From the cell containing the given text, extract its center point as (x, y) coordinate. 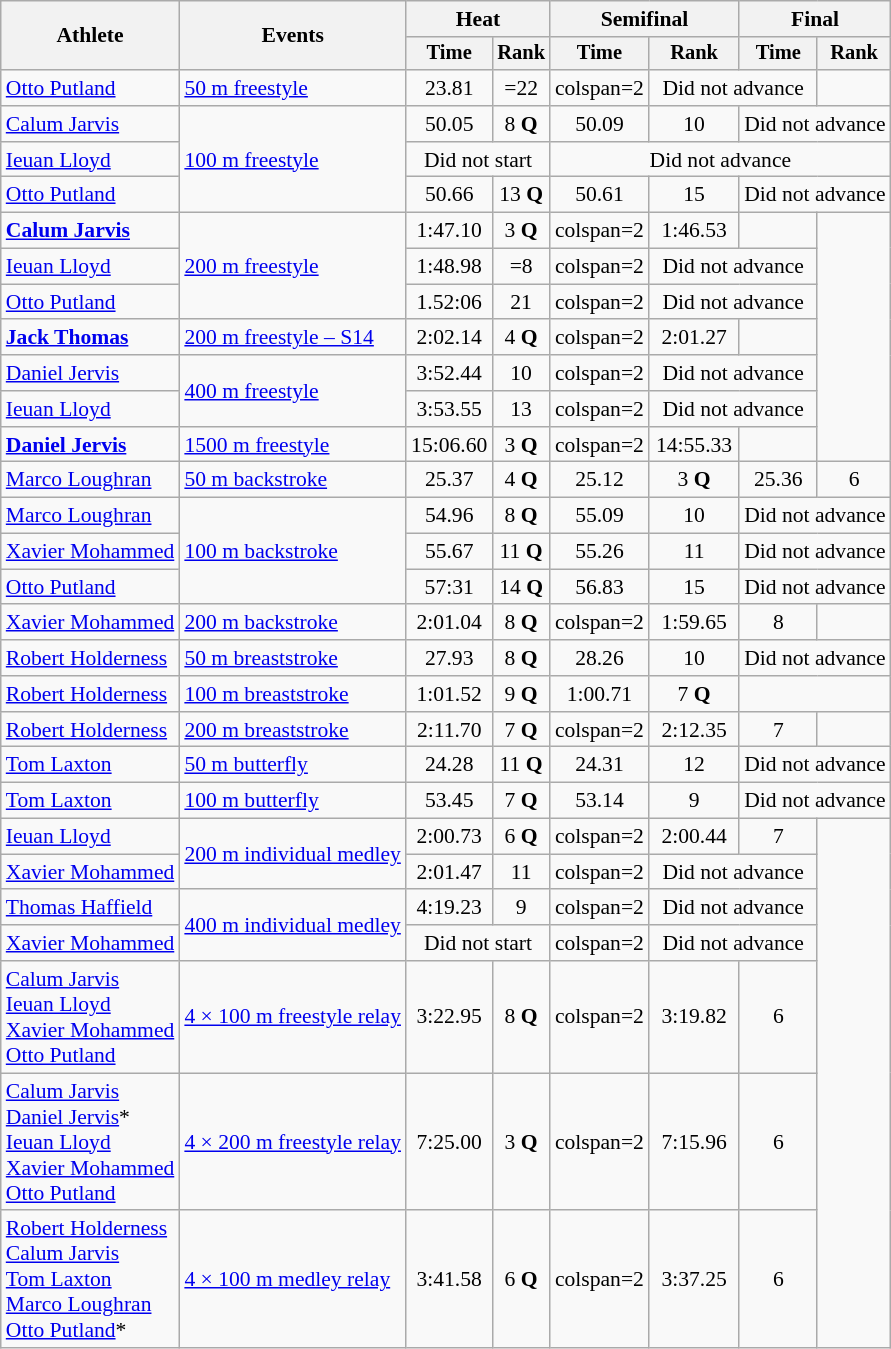
50.66 (449, 195)
=22 (521, 88)
Athlete (90, 36)
2:00.73 (449, 837)
Jack Thomas (90, 338)
24.31 (600, 765)
1:47.10 (449, 231)
3:19.82 (694, 1017)
13 (521, 409)
Heat (478, 19)
50.09 (600, 124)
=8 (521, 267)
2:01.47 (449, 872)
1:00.71 (600, 694)
3:22.95 (449, 1017)
100 m butterfly (292, 801)
7:15.96 (694, 1142)
25.12 (600, 480)
3:41.58 (449, 1280)
200 m freestyle (292, 266)
2:01.04 (449, 623)
55.09 (600, 516)
56.83 (600, 587)
13 Q (521, 195)
2:01.27 (694, 338)
Calum JarvisDaniel Jervis*Ieuan LloydXavier MohammedOtto Putland (90, 1142)
3:53.55 (449, 409)
4 × 100 m medley relay (292, 1280)
57:31 (449, 587)
25.36 (778, 480)
1:48.98 (449, 267)
55.26 (600, 552)
100 m breaststroke (292, 694)
Thomas Haffield (90, 908)
7:25.00 (449, 1142)
1:59.65 (694, 623)
54.96 (449, 516)
2:00.44 (694, 837)
4:19.23 (449, 908)
2:11.70 (449, 730)
21 (521, 302)
Semifinal (644, 19)
4 × 100 m freestyle relay (292, 1017)
1:01.52 (449, 694)
200 m breaststroke (292, 730)
27.93 (449, 658)
12 (694, 765)
3:52.44 (449, 373)
23.81 (449, 88)
200 m backstroke (292, 623)
50 m backstroke (292, 480)
25.37 (449, 480)
50 m breaststroke (292, 658)
200 m freestyle – S14 (292, 338)
15:06.60 (449, 445)
Robert HoldernessCalum JarvisTom LaxtonMarco LoughranOtto Putland* (90, 1280)
3:37.25 (694, 1280)
Final (815, 19)
1500 m freestyle (292, 445)
50.05 (449, 124)
24.28 (449, 765)
400 m individual medley (292, 926)
100 m backstroke (292, 552)
50 m freestyle (292, 88)
Events (292, 36)
50 m butterfly (292, 765)
53.45 (449, 801)
2:02.14 (449, 338)
1:46.53 (694, 231)
8 (778, 623)
55.67 (449, 552)
1.52:06 (449, 302)
400 m freestyle (292, 390)
50.61 (600, 195)
53.14 (600, 801)
100 m freestyle (292, 160)
4 × 200 m freestyle relay (292, 1142)
28.26 (600, 658)
2:12.35 (694, 730)
Calum JarvisIeuan LloydXavier MohammedOtto Putland (90, 1017)
9 Q (521, 694)
14 Q (521, 587)
14:55.33 (694, 445)
200 m individual medley (292, 854)
